Extract the [x, y] coordinate from the center of the cell holding the provided text.  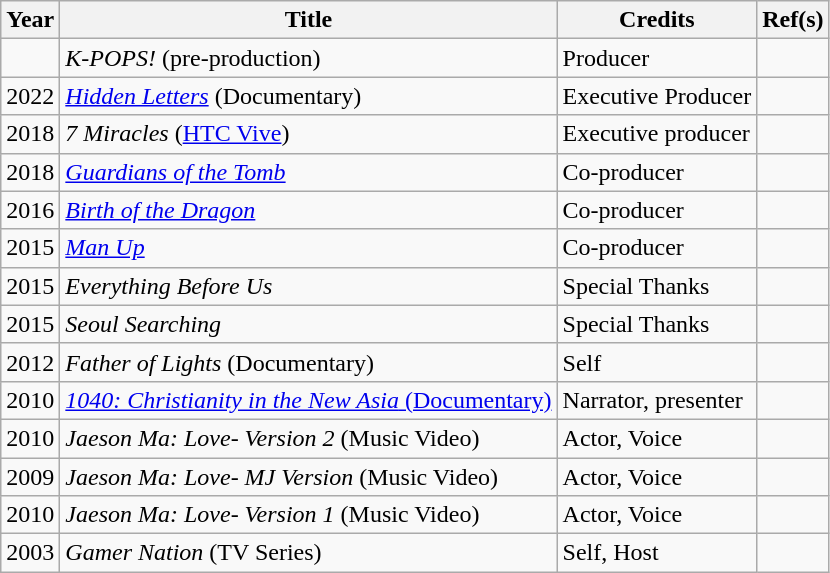
2016 [30, 210]
Guardians of the Tomb [308, 172]
7 Miracles (HTC Vive) [308, 134]
Father of Lights (Documentary) [308, 362]
Title [308, 20]
Self [657, 362]
K-POPS! (pre-production) [308, 58]
Ref(s) [793, 20]
Jaeson Ma: Love- Version 1 (Music Video) [308, 515]
Jaeson Ma: Love- Version 2 (Music Video) [308, 438]
Executive producer [657, 134]
Narrator, presenter [657, 400]
Jaeson Ma: Love- MJ Version (Music Video) [308, 477]
Gamer Nation (TV Series) [308, 553]
Executive Producer [657, 96]
Birth of the Dragon [308, 210]
Man Up [308, 248]
Producer [657, 58]
Credits [657, 20]
2009 [30, 477]
Self, Host [657, 553]
1040: Christianity in the New Asia (Documentary) [308, 400]
2003 [30, 553]
Seoul Searching [308, 324]
2012 [30, 362]
Year [30, 20]
2022 [30, 96]
Everything Before Us [308, 286]
Hidden Letters (Documentary) [308, 96]
